Return the [X, Y] coordinate for the center point of the cell that contains the specified text.  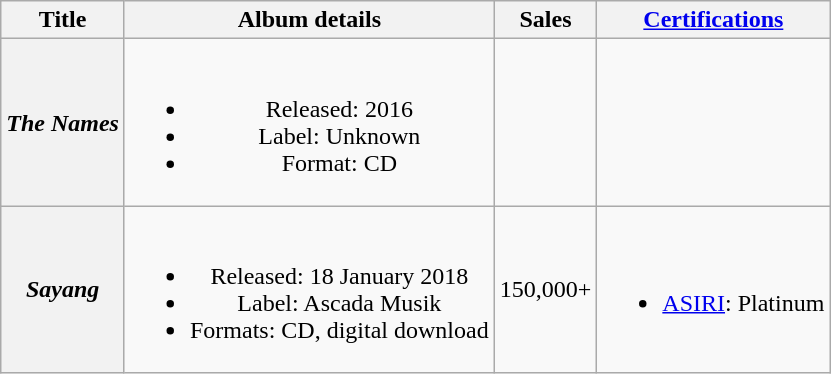
The Names [63, 122]
150,000+ [546, 290]
Album details [309, 20]
Title [63, 20]
Certifications [714, 20]
ASIRI: Platinum [714, 290]
Released: 18 January 2018Label: Ascada MusikFormats: CD, digital download [309, 290]
Sales [546, 20]
Sayang [63, 290]
Released: 2016Label: UnknownFormat: CD [309, 122]
